Detect which cell encompasses the target text, then output its [x, y] center coordinate. 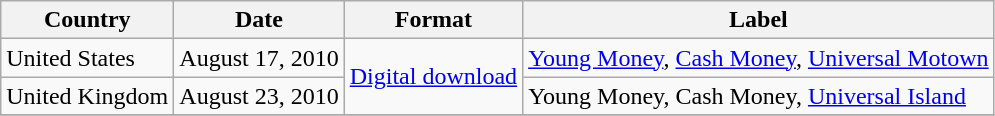
United Kingdom [88, 96]
Digital download [433, 77]
Country [88, 20]
United States [88, 58]
August 23, 2010 [259, 96]
Young Money, Cash Money, Universal Island [759, 96]
Label [759, 20]
Date [259, 20]
Young Money, Cash Money, Universal Motown [759, 58]
Format [433, 20]
August 17, 2010 [259, 58]
